Provide the [X, Y] coordinate of the cell's center where the given text is located.  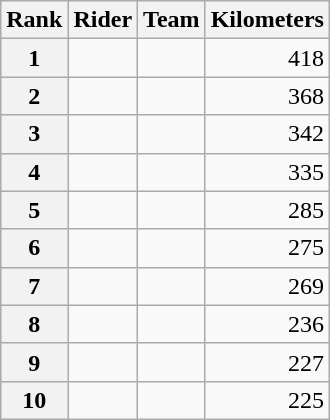
Rank [34, 20]
236 [267, 324]
3 [34, 134]
5 [34, 210]
275 [267, 248]
418 [267, 58]
9 [34, 362]
Kilometers [267, 20]
342 [267, 134]
227 [267, 362]
7 [34, 286]
269 [267, 286]
225 [267, 400]
10 [34, 400]
335 [267, 172]
4 [34, 172]
8 [34, 324]
368 [267, 96]
Rider [103, 20]
1 [34, 58]
Team [172, 20]
285 [267, 210]
2 [34, 96]
6 [34, 248]
